Locate the cell with the specified text and output its (x, y) center coordinate. 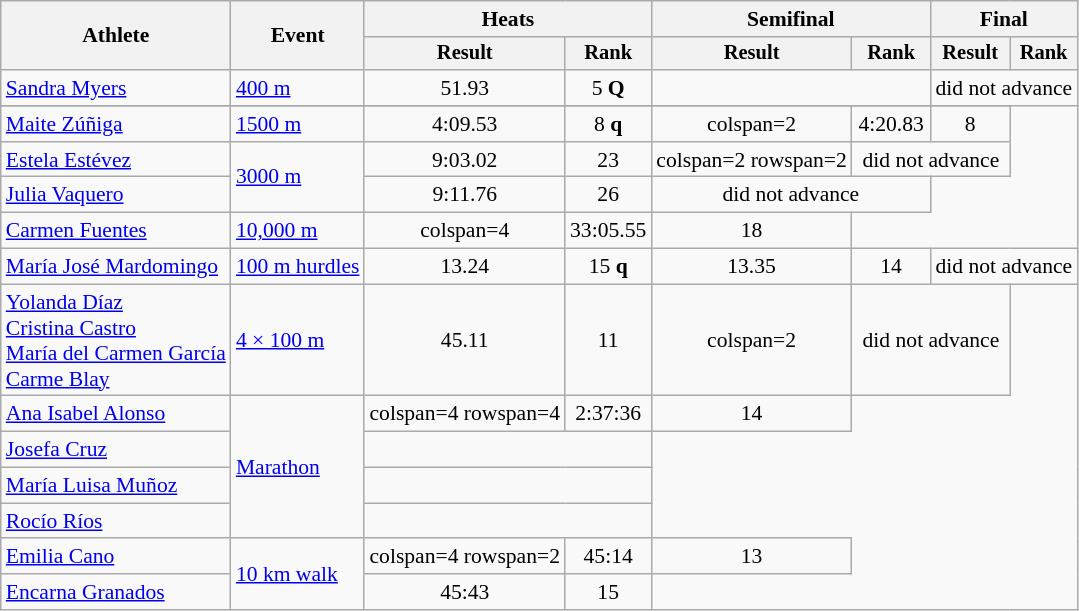
María José Mardomingo (116, 267)
15 q (608, 267)
13.35 (752, 267)
4 × 100 m (298, 340)
María Luisa Muñoz (116, 486)
Yolanda DíazCristina CastroMaría del Carmen GarcíaCarme Blay (116, 340)
Ana Isabel Alonso (116, 414)
colspan=4 rowspan=2 (464, 557)
45.11 (464, 340)
400 m (298, 88)
Athlete (116, 36)
9:03.02 (464, 160)
Sandra Myers (116, 88)
2:37:36 (608, 414)
4:09.53 (464, 124)
Encarna Granados (116, 592)
Julia Vaquero (116, 195)
Emilia Cano (116, 557)
45:43 (464, 592)
4:20.83 (892, 124)
colspan=2 rowspan=2 (752, 160)
33:05.55 (608, 231)
colspan=4 rowspan=4 (464, 414)
8 q (608, 124)
10 km walk (298, 574)
18 (752, 231)
15 (608, 592)
Event (298, 36)
100 m hurdles (298, 267)
1500 m (298, 124)
3000 m (298, 178)
9:11.76 (464, 195)
10,000 m (298, 231)
13 (752, 557)
colspan=4 (464, 231)
Final (1004, 19)
Carmen Fuentes (116, 231)
Maite Zúñiga (116, 124)
51.93 (464, 88)
Marathon (298, 467)
26 (608, 195)
Josefa Cruz (116, 450)
45:14 (608, 557)
Semifinal (790, 19)
Rocío Ríos (116, 521)
23 (608, 160)
13.24 (464, 267)
Estela Estévez (116, 160)
11 (608, 340)
5 Q (608, 88)
Heats (508, 19)
8 (970, 124)
